Provide the [x, y] coordinate of the cell's center where the given text is located.  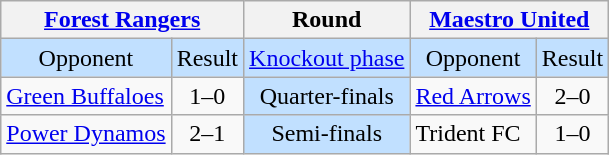
Knockout phase [327, 58]
Green Buffaloes [86, 96]
2–0 [572, 96]
Forest Rangers [122, 20]
2–1 [207, 134]
Power Dynamos [86, 134]
Maestro United [510, 20]
Round [327, 20]
Trident FC [473, 134]
Semi-finals [327, 134]
Red Arrows [473, 96]
Quarter-finals [327, 96]
